Return the [x, y] coordinate for the center point of the cell that contains the specified text.  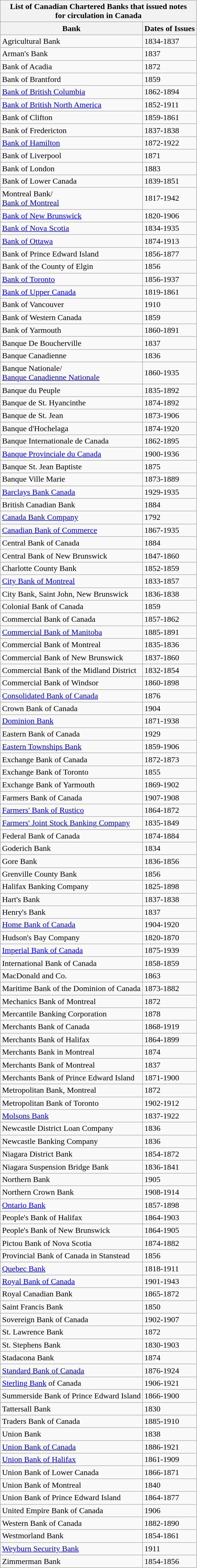
1865-1872 [170, 1294]
1854-1861 [170, 1536]
Weyburn Security Bank [71, 1549]
People's Bank of Halifax [71, 1218]
1906 [170, 1510]
1873-1906 [170, 416]
1835-1836 [170, 645]
1864-1872 [170, 810]
1871 [170, 156]
Bank of Hamilton [71, 143]
1830 [170, 1408]
Union Bank of Montreal [71, 1485]
1820-1870 [170, 938]
1792 [170, 517]
1873-1889 [170, 479]
Banque Ville Marie [71, 479]
1850 [170, 1307]
Banque Internationale de Canada [71, 441]
1872-1873 [170, 759]
1864-1899 [170, 1040]
Farmers' Joint Stock Banking Company [71, 823]
Westmorland Bank [71, 1536]
Consolidated Bank of Canada [71, 696]
1838 [170, 1434]
1858-1859 [170, 963]
Imperial Bank of Canada [71, 950]
1857-1862 [170, 619]
Union Bank of Canada [71, 1447]
1860-1891 [170, 330]
1864-1877 [170, 1498]
1861-1909 [170, 1460]
Canada Bank Company [71, 517]
Farmers Bank of Canada [71, 798]
Union Bank of Halifax [71, 1460]
1864-1905 [170, 1231]
1872-1922 [170, 143]
Colonial Bank of Canada [71, 607]
Commercial Bank of New Brunswick [71, 658]
Gore Bank [71, 861]
1902-1907 [170, 1319]
Exchange Bank of Yarmouth [71, 785]
1856-1877 [170, 254]
United Empire Bank of Canada [71, 1510]
Northern Crown Bank [71, 1192]
Bank of British North America [71, 105]
1834-1935 [170, 228]
1859-1906 [170, 747]
Exchange Bank of Toronto [71, 772]
St. Stephens Bank [71, 1345]
Banque du Peuple [71, 390]
1874-1913 [170, 241]
Maritime Bank of the Dominion of Canada [71, 988]
1871-1938 [170, 721]
Banque de St. Hyancinthe [71, 403]
Dates of Issues [170, 28]
1904-1920 [170, 925]
Niagara District Bank [71, 1154]
International Bank of Canada [71, 963]
Molsons Bank [71, 1116]
Merchants Bank of Canada [71, 1027]
Agricultural Bank [71, 41]
1864-1903 [170, 1218]
Metropolitan Bank, Montreal [71, 1090]
Home Bank of Canada [71, 925]
Exchange Bank of Canada [71, 759]
British Canadian Bank [71, 505]
1874-1882 [170, 1243]
1907-1908 [170, 798]
Summerside Bank of Prince Edward Island [71, 1396]
Niagara Suspension Bridge Bank [71, 1167]
Bank of British Columbia [71, 92]
1866-1900 [170, 1396]
Union Bank [71, 1434]
1882-1890 [170, 1523]
Eastern Bank of Canada [71, 734]
Bank of Upper Canada [71, 292]
Banque Canadienne [71, 356]
1836-1838 [170, 594]
1855 [170, 772]
1819-1861 [170, 292]
Saint Francis Bank [71, 1307]
1859-1861 [170, 117]
Grenville County Bank [71, 874]
Pictou Bank of Nova Scotia [71, 1243]
1876 [170, 696]
Hart's Bank [71, 899]
Union Bank of Prince Edward Island [71, 1498]
Central Bank of New Brunswick [71, 556]
1866-1871 [170, 1472]
Zimmerman Bank [71, 1561]
1834-1837 [170, 41]
1900-1936 [170, 454]
Commercial Bank of Montreal [71, 645]
Farmers' Bank of Rustico [71, 810]
Goderich Bank [71, 849]
1825-1898 [170, 887]
Commercial Bank of Windsor [71, 683]
1886-1921 [170, 1447]
1905 [170, 1179]
Banque de St. Jean [71, 416]
Bank of London [71, 168]
1839-1851 [170, 181]
Hudson's Bay Company [71, 938]
1885-1891 [170, 632]
1910 [170, 305]
Stadacona Bank [71, 1358]
Ontario Bank [71, 1205]
1873-1882 [170, 988]
1852-1859 [170, 568]
1875 [170, 467]
List of Canadian Chartered Banks that issued notesfor circulation in Canada [98, 11]
Crown Bank of Canada [71, 708]
1832-1854 [170, 670]
Central Bank of Canada [71, 543]
1860-1898 [170, 683]
Bank of Prince Edward Island [71, 254]
1874-1892 [170, 403]
Charlotte County Bank [71, 568]
1835-1849 [170, 823]
Canadian Bank of Commerce [71, 530]
1908-1914 [170, 1192]
Union Bank of Lower Canada [71, 1472]
1860-1935 [170, 373]
Federal Bank of Canada [71, 836]
1868-1919 [170, 1027]
Banque De Boucherville [71, 343]
Metropolitan Bank of Toronto [71, 1103]
People's Bank of New Brunswick [71, 1231]
Merchants Bank of Halifax [71, 1040]
1885-1910 [170, 1422]
Commercial Bank of Manitoba [71, 632]
Banque d'Hochelaga [71, 428]
Sovereign Bank of Canada [71, 1319]
Bank of Western Canada [71, 317]
Quebec Bank [71, 1269]
Newcastle District Loan Company [71, 1129]
Arman's Bank [71, 54]
1854-1856 [170, 1561]
1856-1937 [170, 279]
Bank of Nova Scotia [71, 228]
1874-1884 [170, 836]
Tattersall Bank [71, 1408]
Royal Bank of Canada [71, 1281]
Henry's Bank [71, 912]
MacDonald and Co. [71, 976]
Bank of Fredericton [71, 130]
Commercial Bank of the Midland District [71, 670]
Merchants Bank of Prince Edward Island [71, 1078]
Traders Bank of Canada [71, 1422]
Banque St. Jean Baptiste [71, 467]
1857-1898 [170, 1205]
Western Bank of Canada [71, 1523]
1852-1911 [170, 105]
1835-1892 [170, 390]
Provincial Bank of Canada in Stanstead [71, 1256]
1869-1902 [170, 785]
Banque Provinciale du Canada [71, 454]
1883 [170, 168]
1854-1872 [170, 1154]
Bank of New Brunswick [71, 216]
Barclays Bank Canada [71, 492]
Merchants Bank in Montreal [71, 1052]
1833-1857 [170, 581]
Sterling Bank of Canada [71, 1383]
Commercial Bank of Canada [71, 619]
Bank of Yarmouth [71, 330]
1837-1860 [170, 658]
Bank of the County of Elgin [71, 267]
City Bank of Montreal [71, 581]
St. Lawrence Bank [71, 1332]
Bank of Ottawa [71, 241]
1834 [170, 849]
1836-1856 [170, 861]
1929-1935 [170, 492]
Bank of Vancouver [71, 305]
1818-1911 [170, 1269]
1871-1900 [170, 1078]
Banque Nationale/Banque Canadienne Nationale [71, 373]
1902-1912 [170, 1103]
1929 [170, 734]
Bank of Liverpool [71, 156]
1875-1939 [170, 950]
1867-1935 [170, 530]
Northern Bank [71, 1179]
Bank of Toronto [71, 279]
1911 [170, 1549]
1847-1860 [170, 556]
Bank of Acadia [71, 67]
Standard Bank of Canada [71, 1370]
City Bank, Saint John, New Brunswick [71, 594]
1904 [170, 708]
1820-1906 [170, 216]
Dominion Bank [71, 721]
Newcastle Banking Company [71, 1141]
1876-1924 [170, 1370]
1863 [170, 976]
1862-1895 [170, 441]
1836-1841 [170, 1167]
Merchants Bank of Montreal [71, 1065]
Royal Canadian Bank [71, 1294]
Bank of Clifton [71, 117]
1837-1922 [170, 1116]
1817-1942 [170, 199]
1901-1943 [170, 1281]
Montreal Bank/Bank of Montreal [71, 199]
Bank of Lower Canada [71, 181]
Mercantile Banking Corporation [71, 1014]
Bank of Brantford [71, 79]
1830-1903 [170, 1345]
Eastern Townships Bank [71, 747]
1840 [170, 1485]
Mechanics Bank of Montreal [71, 1001]
1874-1920 [170, 428]
1906-1921 [170, 1383]
1862-1894 [170, 92]
Halifax Banking Company [71, 887]
Bank [71, 28]
1878 [170, 1014]
